Determine the (X, Y) coordinate at the center of the cell enclosing the given text.  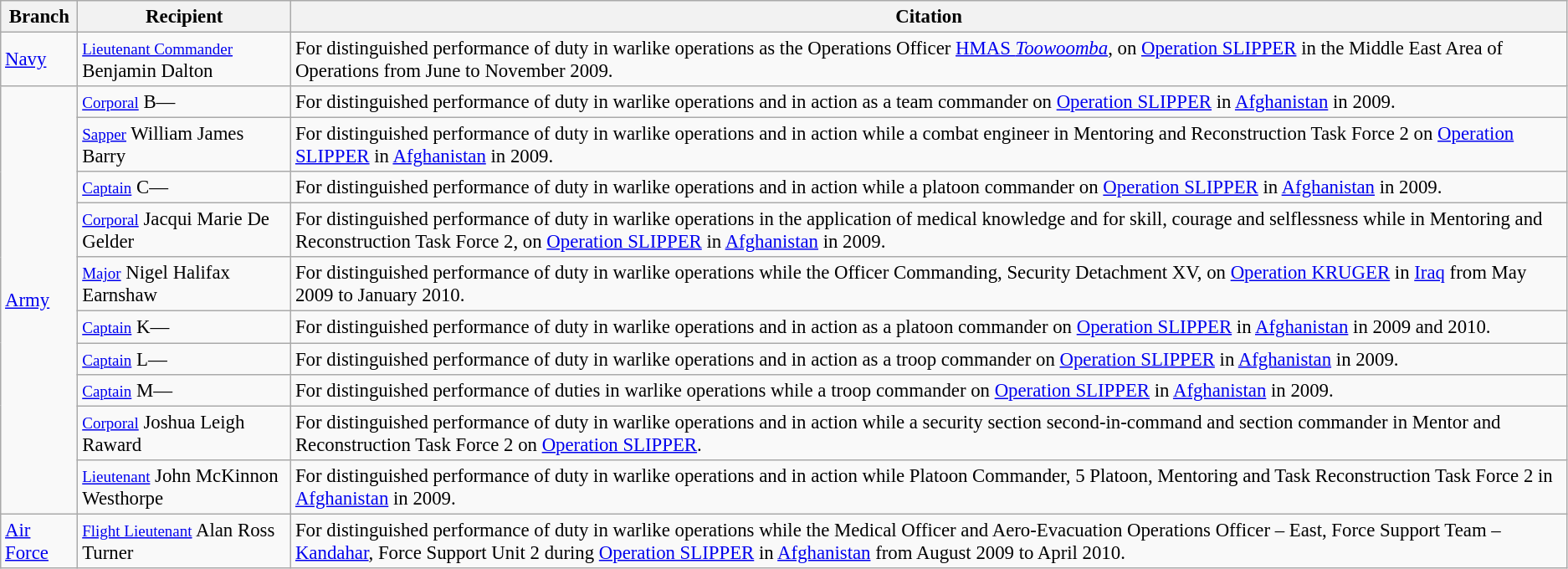
Lieutenant John McKinnon Westhorpe (184, 487)
For distinguished performance of duty in warlike operations and in action while a platoon commander on Operation SLIPPER in Afghanistan in 2009. (929, 187)
Corporal B— (184, 102)
Citation (929, 17)
Captain L— (184, 359)
Flight Lieutenant Alan Ross Turner (184, 541)
For distinguished performance of duty in warlike operations and in action as a troop commander on Operation SLIPPER in Afghanistan in 2009. (929, 359)
For distinguished performance of duties in warlike operations while a troop commander on Operation SLIPPER in Afghanistan in 2009. (929, 390)
Branch (39, 17)
For distinguished performance of duty in warlike operations and in action as a team commander on Operation SLIPPER in Afghanistan in 2009. (929, 102)
Corporal Joshua Leigh Raward (184, 433)
Captain C— (184, 187)
Army (39, 300)
Navy (39, 60)
Major Nigel Halifax Earnshaw (184, 284)
Sapper William James Barry (184, 146)
Air Force (39, 541)
Recipient (184, 17)
Captain K— (184, 327)
Lieutenant Commander Benjamin Dalton (184, 60)
Captain M— (184, 390)
Corporal Jacqui Marie De Gelder (184, 231)
